Detect which cell encompasses the target text, then output its [x, y] center coordinate. 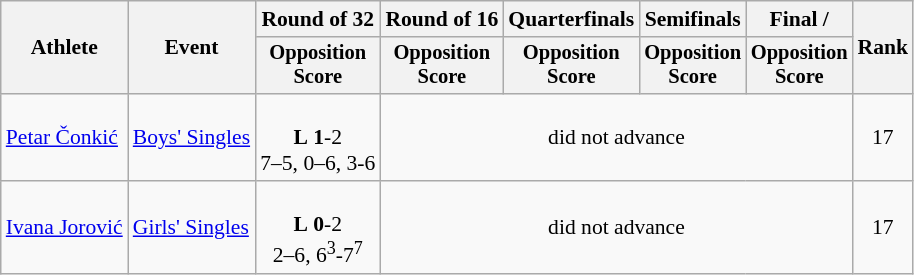
L 0-2 2–6, 63-77 [318, 227]
Boys' Singles [192, 138]
Event [192, 48]
Quarterfinals [571, 19]
Round of 32 [318, 19]
L 1-2 7–5, 0–6, 3-6 [318, 138]
Rank [882, 48]
Round of 16 [442, 19]
Semifinals [692, 19]
Final / [800, 19]
Petar Čonkić [64, 138]
Ivana Jorović [64, 227]
Girls' Singles [192, 227]
Athlete [64, 48]
